Find where the given text appears and provide that cell's center as [x, y] coordinate. 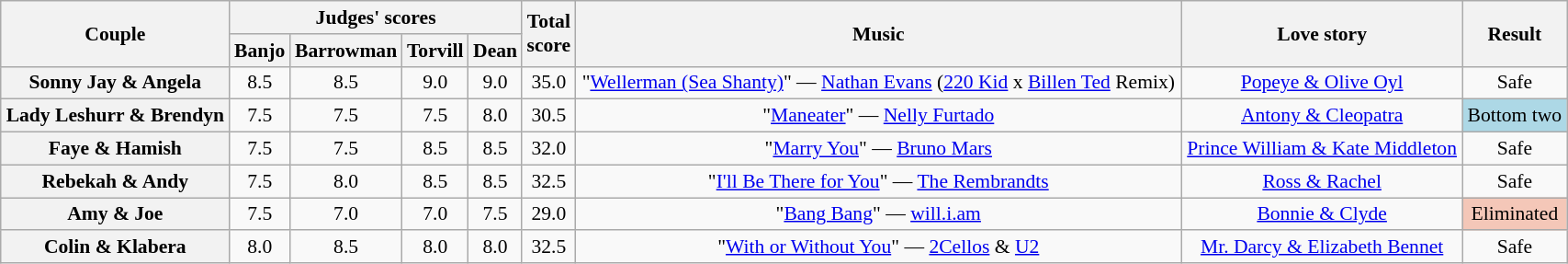
Colin & Klabera [116, 247]
Music [878, 33]
Faye & Hamish [116, 149]
Eliminated [1515, 214]
"Maneater" — Nelly Furtado [878, 116]
35.0 [548, 83]
Rebekah & Andy [116, 181]
"Bang Bang" — will.i.am [878, 214]
Barrowman [346, 51]
"Marry You" — Bruno Mars [878, 149]
Totalscore [548, 33]
Dean [495, 51]
Mr. Darcy & Elizabeth Bennet [1322, 247]
Sonny Jay & Angela [116, 83]
"With or Without You" — 2Cellos & U2 [878, 247]
Prince William & Kate Middleton [1322, 149]
"Wellerman (Sea Shanty)" — Nathan Evans (220 Kid x Billen Ted Remix) [878, 83]
Love story [1322, 33]
Antony & Cleopatra [1322, 116]
Banjo [260, 51]
Judges' scores [376, 17]
Ross & Rachel [1322, 181]
Result [1515, 33]
30.5 [548, 116]
Bottom two [1515, 116]
Couple [116, 33]
Torvill [435, 51]
Popeye & Olive Oyl [1322, 83]
Lady Leshurr & Brendyn [116, 116]
Bonnie & Clyde [1322, 214]
32.0 [548, 149]
Amy & Joe [116, 214]
"I'll Be There for You" — The Rembrandts [878, 181]
29.0 [548, 214]
